From the cell containing the given text, extract its center point as [x, y] coordinate. 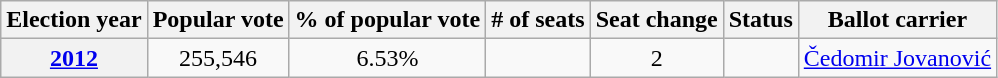
% of popular vote [388, 20]
Election year [74, 20]
Seat change [656, 20]
# of seats [538, 20]
Ballot carrier [897, 20]
255,546 [218, 58]
2 [656, 58]
Popular vote [218, 20]
2012 [74, 58]
Čedomir Jovanović [897, 58]
Status [760, 20]
6.53% [388, 58]
